Detect which cell encompasses the target text, then output its [x, y] center coordinate. 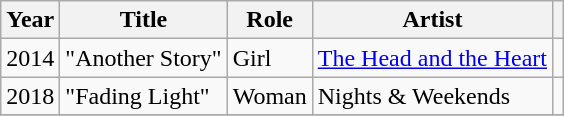
"Another Story" [144, 58]
Nights & Weekends [432, 96]
Role [270, 20]
Title [144, 20]
Woman [270, 96]
Artist [432, 20]
The Head and the Heart [432, 58]
2018 [30, 96]
"Fading Light" [144, 96]
Year [30, 20]
2014 [30, 58]
Girl [270, 58]
